Return the [X, Y] coordinate for the center point of the cell that contains the specified text.  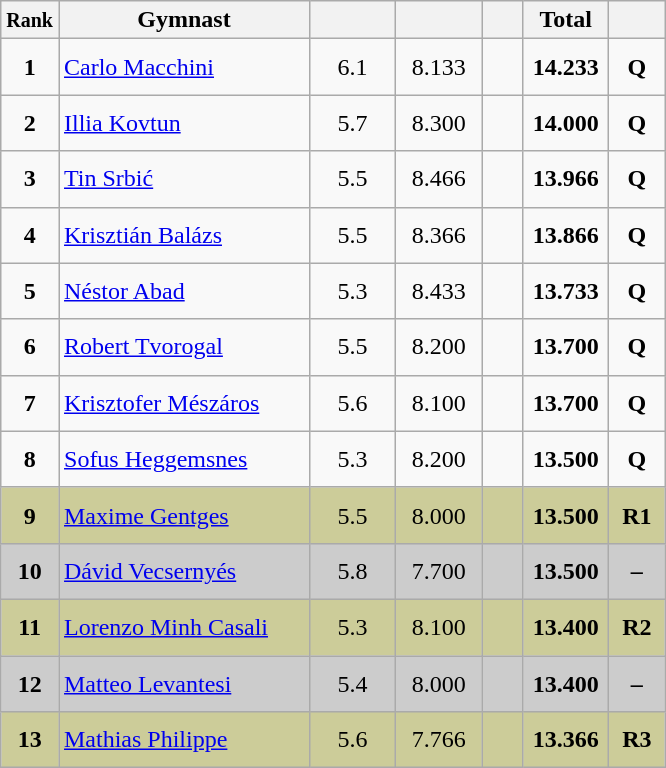
8.300 [439, 123]
Robert Tvorogal [184, 347]
2 [30, 123]
8 [30, 459]
8.433 [439, 291]
6 [30, 347]
Carlo Macchini [184, 67]
8.466 [439, 179]
Mathias Philippe [184, 740]
11 [30, 627]
7.700 [439, 571]
Illia Kovtun [184, 123]
R1 [637, 515]
9 [30, 515]
Gymnast [184, 20]
12 [30, 684]
Néstor Abad [184, 291]
13 [30, 740]
5 [30, 291]
Lorenzo Minh Casali [184, 627]
Maxime Gentges [184, 515]
13.733 [566, 291]
8.366 [439, 235]
1 [30, 67]
7 [30, 403]
6.1 [353, 67]
Matteo Levantesi [184, 684]
14.233 [566, 67]
7.766 [439, 740]
13.366 [566, 740]
5.8 [353, 571]
3 [30, 179]
4 [30, 235]
Tin Srbić [184, 179]
R2 [637, 627]
Krisztofer Mészáros [184, 403]
10 [30, 571]
Krisztián Balázs [184, 235]
Total [566, 20]
5.7 [353, 123]
13.966 [566, 179]
8.133 [439, 67]
5.4 [353, 684]
Dávid Vecsernyés [184, 571]
14.000 [566, 123]
13.866 [566, 235]
Rank [30, 20]
Sofus Heggemsnes [184, 459]
R3 [637, 740]
